Return the [X, Y] coordinate for the center point of the cell that contains the specified text.  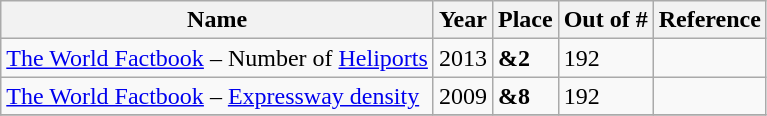
Year [462, 20]
2013 [462, 58]
&8 [525, 96]
Place [525, 20]
Reference [710, 20]
Out of # [606, 20]
The World Factbook – Expressway density [218, 96]
The World Factbook – Number of Heliports [218, 58]
2009 [462, 96]
&2 [525, 58]
Name [218, 20]
